Provide the [x, y] coordinate of the cell's center where the given text is located.  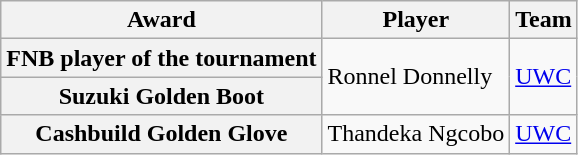
Award [162, 20]
Suzuki Golden Boot [162, 96]
Ronnel Donnelly [416, 77]
Thandeka Ngcobo [416, 134]
Team [544, 20]
FNB player of the tournament [162, 58]
Player [416, 20]
Cashbuild Golden Glove [162, 134]
